Determine the (x, y) coordinate at the center of the cell enclosing the given text.  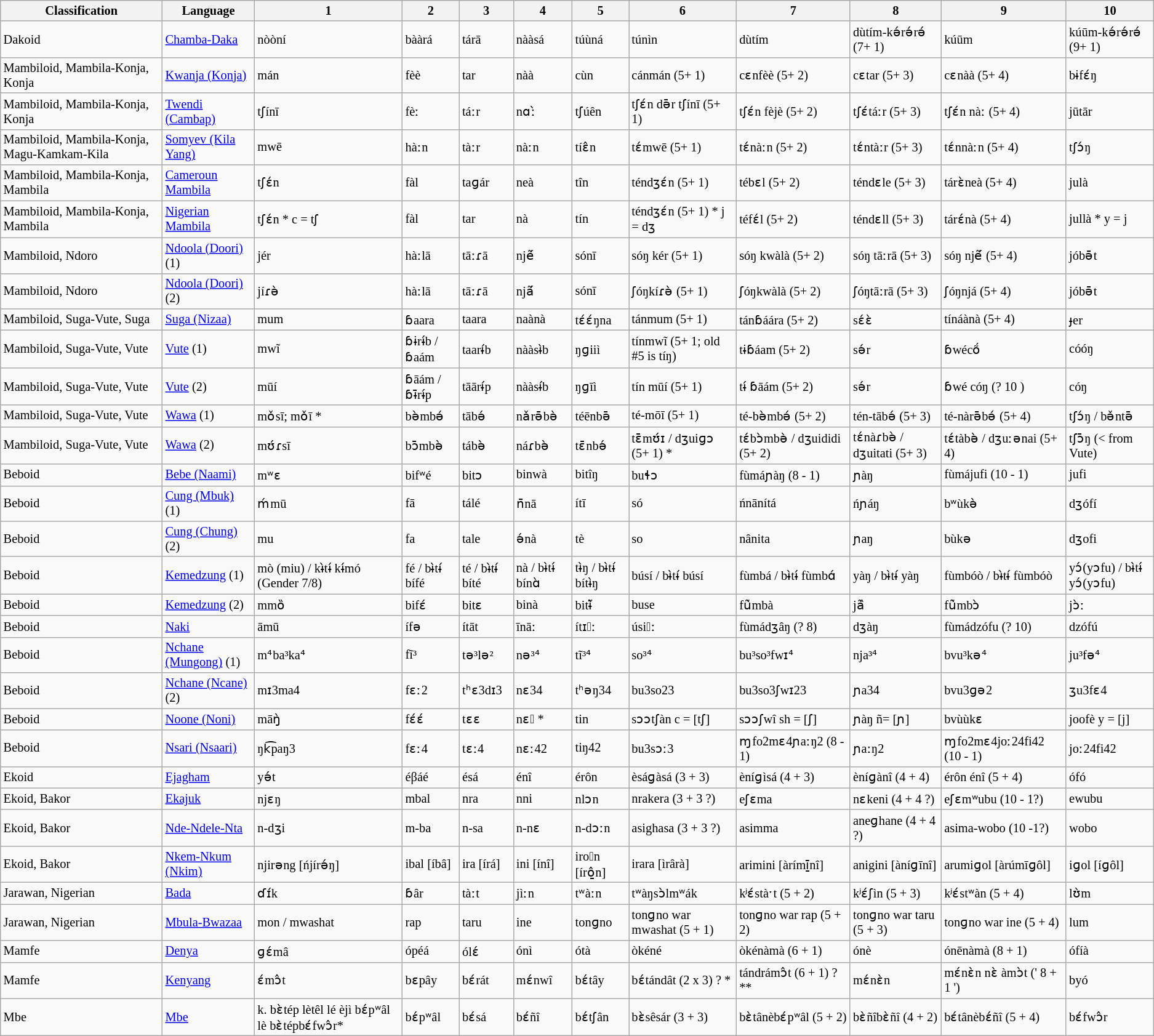
n-nɛ (543, 827)
ɲàŋ ñ= [ɲ] (896, 719)
4 (543, 10)
Ekoid (81, 777)
bʷùkə̀ (1003, 504)
so (683, 539)
bɛ́tándât (2 x 3) ? * (683, 980)
ńnānítá (793, 504)
bɛpây (431, 980)
Kemedzung (2) (209, 604)
rap (431, 922)
tʃúên (601, 111)
fùmbá / bɨ̀tɨ́ fùmbɑ́ (793, 575)
ɓāám / ɓɨ̄rɨ́p (431, 387)
bɨfɛ́ŋ (1110, 75)
té-mōī (5+ 1) (683, 416)
túnìn (683, 39)
k. bɛ̀tép lètêl lé èjì bɛ́pʷâl lè bɛ̀tépbɛ́fwɔ̂r* (329, 1017)
tíɛ̂n (601, 147)
ɟer (1110, 319)
Ndoola (Doori) (2) (209, 291)
jūtār (1110, 111)
tɛː4 (486, 747)
Ndoola (Doori) (1) (209, 255)
bitɨ̃̀ (601, 604)
ʃóŋnjá (5+ 4) (1003, 291)
Ejagham (209, 777)
ɱfo2mɛ4ɲaːŋ2 (8 - 1) (793, 747)
ɡɛ́mâ (329, 952)
bu3sɔː3 (683, 747)
julà (1110, 183)
Wawa (1) (209, 416)
Mambiloid, Mambila-Konja, Magu-Kamkam-Kila (81, 147)
bùkə (1003, 539)
mǒsī; mǒī * (329, 416)
tale (486, 539)
Nigerian Mambila (209, 219)
búsí / bɨ̀tɨ́ búsí (683, 575)
fùmádʒâŋ (? 8) (793, 627)
ítɪː (601, 627)
èníɡìsá (4 + 3) (793, 777)
Ekajuk (209, 799)
ɲaːŋ2 (896, 747)
īnāː (543, 627)
asimma (793, 827)
taara (486, 319)
njɛŋ (329, 799)
6 (683, 10)
kúūm-kə́rə́rə́ (9+ 1) (1110, 39)
jullà * y = j (1110, 219)
tʃɛ́n fèjè (5+ 2) (793, 111)
Dakoid (81, 39)
9 (1003, 10)
sóŋ kér (5+ 1) (683, 255)
mɛ́nɛ̀n (896, 980)
tínáànà (5+ 4) (1003, 319)
ʃóŋkíɾə̀ (5+ 1) (683, 291)
tàːt (486, 893)
ewubu (1110, 799)
mūí (329, 387)
nààsɨ́b (543, 387)
tĩ³⁴ (601, 655)
tébɛl (5+ 2) (793, 183)
ɗɪ́k (329, 893)
māŋ̀ (329, 719)
dùtím (793, 39)
asima-wobo (10 -1?) (1003, 827)
nà / bɨ̀tɨ́ bínɑ̀ (543, 575)
nààsá (543, 39)
tʃɛ́táːr (5+ 3) (896, 111)
cùn (601, 75)
ítāt (486, 627)
ɲa34 (896, 691)
bu³so³fwɪ⁴ (793, 655)
òkéné (683, 952)
tʷàŋsɔ̀lmʷák (683, 893)
m-ba (431, 827)
nà (543, 219)
fɛː2 (431, 691)
Chamba-Daka (209, 39)
fɛː4 (431, 747)
8 (896, 10)
Vute (1) (209, 348)
tin (601, 719)
ɓwé cóŋ (? 10 ) (1003, 387)
érôn (601, 777)
yɔ́(yɔfu) / bɨ̀tɨ́ yɔ́(yɔfu) (1110, 575)
nə³⁴ (543, 655)
bitɔ (486, 475)
Vute (2) (209, 387)
sɔɔtʃàn c = [tʃ] (683, 719)
arumiɡol [àrúmīɡôl] (1003, 864)
iro⃬n [írô̱n] (601, 864)
tonɡno war ine (5 + 4) (1003, 922)
Cung (Chung) (2) (209, 539)
ńɲáŋ (896, 504)
bə̀mbə́ (431, 416)
ə́nà (543, 539)
1 (329, 10)
aneɡhane (4 + 4 ?) (896, 827)
fùmádzófu (? 10) (1003, 627)
té-nàrə̄bə́ (5+ 4) (1003, 416)
bɛ́pʷâl (431, 1017)
nɛː42 (543, 747)
Noone (Noni) (209, 719)
nɛkeni (4 + 4 ?) (896, 799)
nǎrə̄bə̀ (543, 416)
mwē (329, 147)
njã́ (543, 291)
bɛ̀tânèbɛ́pʷâl (5 + 2) (793, 1017)
eʃɛmʷubu (10 - 1?) (1003, 799)
Wawa (2) (209, 446)
érôn énî (5 + 4) (1003, 777)
tínmwĩ (5+ 1; old #5 is tíŋ) (683, 348)
fa (431, 539)
Mbula-Bwazaa (209, 922)
fũ̀mbɔ̀ (1003, 604)
mò (miu) / kɨ̀tɨ́ kɨ́mó (Gender 7/8) (329, 575)
bɛ́tây (601, 980)
té-bə̀mbə́ (5+ 2) (793, 416)
ʃóŋkwàlà (5+ 2) (793, 291)
tɛ́ntàːr (5+ 3) (896, 147)
dʒofi (1110, 539)
mɛ́nwî (543, 980)
mu (329, 539)
úsiː (683, 627)
Kemedzung (1) (209, 575)
njirəng [ńjírə́ŋ] (329, 864)
taarɨ́b (486, 348)
Kwanja (Konja) (209, 75)
ófó (1110, 777)
Denya (209, 952)
arimini [àrímī̱nî] (793, 864)
nrakera (3 + 3 ?) (683, 799)
yə́t (329, 777)
tʷàːn (601, 893)
náɾbə̀ (543, 446)
Nkem-Nkum (Nkim) (209, 864)
tʃínī (329, 111)
Nde-Ndele-Nta (209, 827)
téfɛ́l (5+ 2) (793, 219)
tárā (486, 39)
fùmáɲàŋ (8 - 1) (793, 475)
nɑː̀ (543, 111)
tɨɓáam (5+ 2) (793, 348)
Cung (Mbuk) (1) (209, 504)
ḿmū (329, 504)
tábə̀ (486, 446)
n̄nā (543, 504)
ɓwécṍ (1003, 348)
eʃɛma (793, 799)
lʊ̀m (1110, 893)
cóŋ (1110, 387)
tɛ́mwē (5+ 1) (683, 147)
bɛ́tânèbɛ́ñî (5 + 4) (1003, 1017)
anigini [àníɡīnî] (896, 864)
lum (1110, 922)
cánmán (5+ 1) (683, 75)
5 (601, 10)
tɛ̄nbə́ (601, 446)
tálé (486, 504)
bitɛ (486, 604)
fùmájufi (10 - 1) (1003, 475)
tɛɛ (486, 719)
m⁴ba³ka⁴ (329, 655)
ju³fə⁴ (1110, 655)
tɛ́tàbə̀ / dʒuːənai (5+ 4) (1003, 446)
nàːn (543, 147)
bvùùkɛ (1003, 719)
naànà (543, 319)
kúūm (1003, 39)
cóóŋ (1110, 348)
bu3so3ʃwɪ23 (793, 691)
jɔ̀ː (1110, 604)
ótà (601, 952)
ófíà (1110, 952)
ópéá (431, 952)
irara [ìrârà] (683, 864)
3 (486, 10)
ónè (896, 952)
bɛ̀sêsár (3 + 3) (683, 1017)
tè (601, 539)
tárɛ́nà (5+ 4) (1003, 219)
mán (329, 75)
tʃɛ́n * c = tʃ (329, 219)
fɛ́ɛ́ (431, 719)
tʃɔ̄ŋ (< from Vute) (1110, 446)
tʃɛ́n də̄r tʃínī (5+ 1) (683, 111)
Bada (209, 893)
ónēnàmà (8 + 1) (1003, 952)
tʰəŋ34 (601, 691)
tɨ̀ŋ / bɨ̀tɨ́ bítɨ̀ŋ (601, 575)
tén-tābə́ (5+ 3) (896, 416)
sɛ́ɛ̀ (896, 319)
nòòní (329, 39)
bɛ́sá (486, 1017)
bɛ́rát (486, 980)
joː24fi42 (1110, 747)
bɔ̄mbə̀ (431, 446)
ɱfo2mɛ4joː24fi42 (10 - 1) (1003, 747)
buɬɔ (683, 475)
ɲàŋ (896, 475)
nlɔn (601, 799)
yàŋ / bɨ̀tɨ́ yàŋ (896, 575)
asighasa (3 + 3 ?) (683, 827)
so³⁴ (683, 655)
téndʒɛ́n (5+ 1) * j = dʒ (683, 219)
Twendi (Cambap) (209, 111)
neà (543, 183)
bɛ̀ñîbɛ̀ñî (4 + 2) (896, 1017)
tín mūí (5+ 1) (683, 387)
bifɛ́ (431, 604)
Nchane (Ncane) (2) (209, 691)
bvu³kə⁴ (1003, 655)
tárɛ̀neà (5+ 4) (1003, 183)
taɡár (486, 183)
tɛ́nnàːn (5+ 4) (1003, 147)
tɛ́ɛ́ŋna (601, 319)
tʃɛ́n (329, 183)
Bebe (Naami) (209, 475)
n-dɔːn (601, 827)
ésá (486, 777)
tʃɔ́ŋ / bə̌ntə̄ (1110, 416)
n-sa (486, 827)
10 (1110, 10)
èníɡànî (4 + 4) (896, 777)
ŋk͡paŋ3 (329, 747)
fèè (431, 75)
taru (486, 922)
ífə (431, 627)
tonɡno war mwashat (5 + 1) (683, 922)
wobo (1110, 827)
sóŋ kwàlà (5+ 2) (793, 255)
byó (1110, 980)
tʃɔ́ŋ (1110, 147)
tāārɨ́p (486, 387)
ine (543, 922)
nânita (793, 539)
tándrámɔ̂t (6 + 1) ? ** (793, 980)
fĩ³ (431, 655)
tiŋ42 (601, 747)
fùmbóò / bɨ̀tɨ́ fùmbóò (1003, 575)
n-dʒi (329, 827)
fé / bɨ̀tɨ́ bífé (431, 575)
joofè y = [j] (1110, 719)
ira [írá] (486, 864)
iɡol [íɡôl] (1110, 864)
tonɡno (601, 922)
cɛnàà (5+ 4) (1003, 75)
só (683, 504)
7 (793, 10)
hàːn (431, 147)
kʲɛ́ʃìn (5 + 3) (896, 893)
fā (431, 504)
ini [ínî] (543, 864)
tɨ́ ɓāám (5+ 2) (793, 387)
ŋɡīì (601, 387)
dùtím-kə́rə́rə́ (7+ 1) (896, 39)
dzófú (1110, 627)
Suga (Nizaa) (209, 319)
ónì (543, 952)
tánmum (5+ 1) (683, 319)
Cameroun Mambila (209, 183)
ɓaara (431, 319)
tɛ́bɔ̀mbə̀ / dʒuididi (5+ 2) (793, 446)
binwà (543, 475)
éβáé (431, 777)
tə³lə² (486, 655)
ibal [íbâ] (431, 864)
mon / mwashat (329, 922)
tonɡno war rap (5 + 2) (793, 922)
téndʒɛ́n (5+ 1) (683, 183)
bifʷé (431, 475)
jíɾə̀ (329, 291)
ɓɨrɨ́b / ɓaám (431, 348)
nɛ34 (543, 691)
mbal (431, 799)
túùná (601, 39)
Nsari (Nsaari) (209, 747)
cɛtar (5+ 3) (896, 75)
jìːn (543, 893)
nja³⁴ (896, 655)
téndɛle (5+ 3) (896, 183)
bààrá (431, 39)
táːr (486, 111)
jér (329, 255)
Kenyang (209, 980)
tābə́ (486, 416)
2 (431, 10)
tánɓáára (5+ 2) (793, 319)
téēnbə̄ (601, 416)
mɪ3ma4 (329, 691)
nàà (543, 75)
téndɛll (5+ 3) (896, 219)
mwĩ (329, 348)
tín (601, 219)
fèː (431, 111)
Mambiloid, Suga-Vute, Suga (81, 319)
Naki (209, 627)
bɛ́tʃân (601, 1017)
bitîŋ (601, 475)
nɛ * (543, 719)
Classification (81, 10)
kʲɛ́stʷàn (5 + 4) (1003, 893)
jã̏ (896, 604)
mum (329, 319)
āmū (329, 627)
tàːr (486, 147)
ítī (601, 504)
cɛnfèè (5+ 2) (793, 75)
ŋɡiiì (601, 348)
nààsɨ̀b (543, 348)
buse (683, 604)
fũ̀mbà (793, 604)
tʰɛ3dɪ3 (486, 691)
tîn (601, 183)
jufi (1110, 475)
tʃɛ́n nàː (5+ 4) (1003, 111)
njẽ́ (543, 255)
nni (543, 799)
mʷɛ (329, 475)
bɛ́ñî (543, 1017)
ʃóŋtāːrā (5+ 3) (896, 291)
té / bɨ̀tɨ́ bíté (486, 575)
bu3so23 (683, 691)
ɲaŋ (896, 539)
òkénàmà (6 + 1) (793, 952)
ólɛ́ (486, 952)
Language (209, 10)
dʒàŋ (896, 627)
bɛ́fwɔ̂r (1110, 1017)
tɛ́nàːn (5+ 2) (793, 147)
binà (543, 604)
nra (486, 799)
mʊ́ɾsī (329, 446)
ɛ́mɔ̂t (329, 980)
mɛ́nɛ̀n nɛ̀ àmɔ̀t (' 8 + 1 ') (1003, 980)
kʲɛ́stàˑt (5 + 2) (793, 893)
ʒu3fɛ4 (1110, 691)
sóŋ tāːrā (5+ 3) (896, 255)
èsáɡàsá (3 + 3) (683, 777)
sɔɔʃwî sh = [ʃ] (793, 719)
bvu3ɡə2 (1003, 691)
tonɡno war taru (5 + 3) (896, 922)
tɛ̄mʊ́ɪ / dʒuiɡɔ (5+ 1) * (683, 446)
énî (543, 777)
sóŋ njẽ́ (5+ 4) (1003, 255)
ɓâr (431, 893)
dʒófí (1110, 504)
Somyev (Kila Yang) (209, 147)
mmȍ (329, 604)
tɛ́nàɾbə̀ / dʒuitati (5+ 3) (896, 446)
Nchane (Mungong) (1) (209, 655)
